Return [X, Y] of the center of cell containing provided text 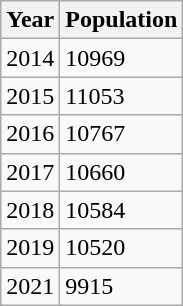
11053 [122, 96]
2017 [30, 172]
2014 [30, 58]
Year [30, 20]
2015 [30, 96]
10660 [122, 172]
2018 [30, 210]
10767 [122, 134]
Population [122, 20]
2016 [30, 134]
2021 [30, 286]
2019 [30, 248]
9915 [122, 286]
10969 [122, 58]
10584 [122, 210]
10520 [122, 248]
